Capture the cell that displays the provided text and extract its [X, Y] central coordinate. 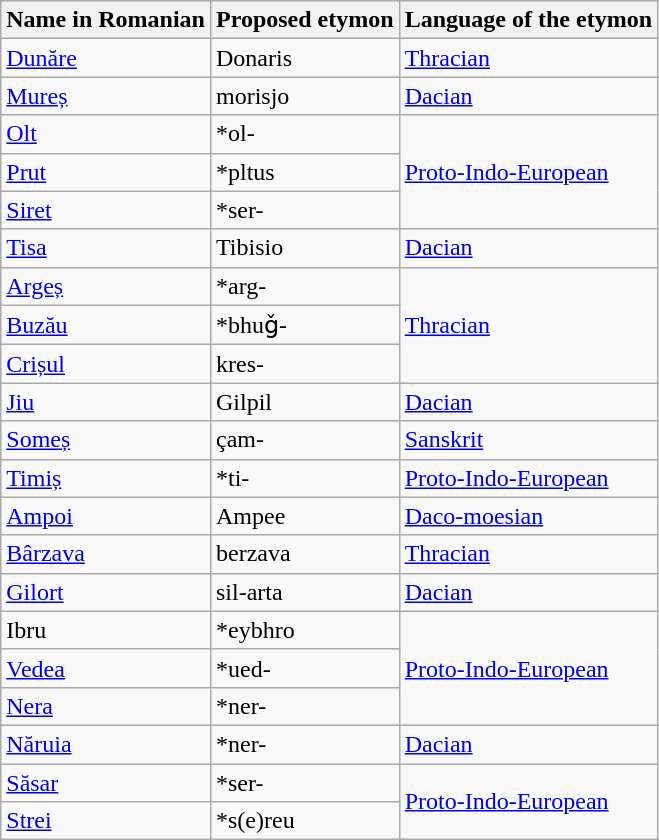
Crișul [106, 364]
Gilort [106, 592]
Strei [106, 821]
Donaris [304, 58]
Jiu [106, 402]
*ued- [304, 668]
Săsar [106, 783]
Sanskrit [528, 440]
Mureș [106, 96]
*pltus [304, 172]
Ampee [304, 516]
Daco-moesian [528, 516]
*bhuǧ- [304, 325]
Ampoi [106, 516]
Dunăre [106, 58]
Ibru [106, 630]
Buzău [106, 325]
Olt [106, 134]
*ti- [304, 478]
*eybhro [304, 630]
Language of the etymon [528, 20]
sil-arta [304, 592]
morisjo [304, 96]
Năruia [106, 744]
Tibisio [304, 248]
*s(e)reu [304, 821]
Bârzava [106, 554]
Vedea [106, 668]
Tisa [106, 248]
Timiș [106, 478]
*arg- [304, 286]
çam- [304, 440]
Name in Romanian [106, 20]
Siret [106, 210]
Prut [106, 172]
Proposed etymon [304, 20]
berzava [304, 554]
Nera [106, 706]
Argeș [106, 286]
kres- [304, 364]
Gilpil [304, 402]
Someș [106, 440]
*ol- [304, 134]
